Find where the given text appears and provide that cell's center as (x, y) coordinate. 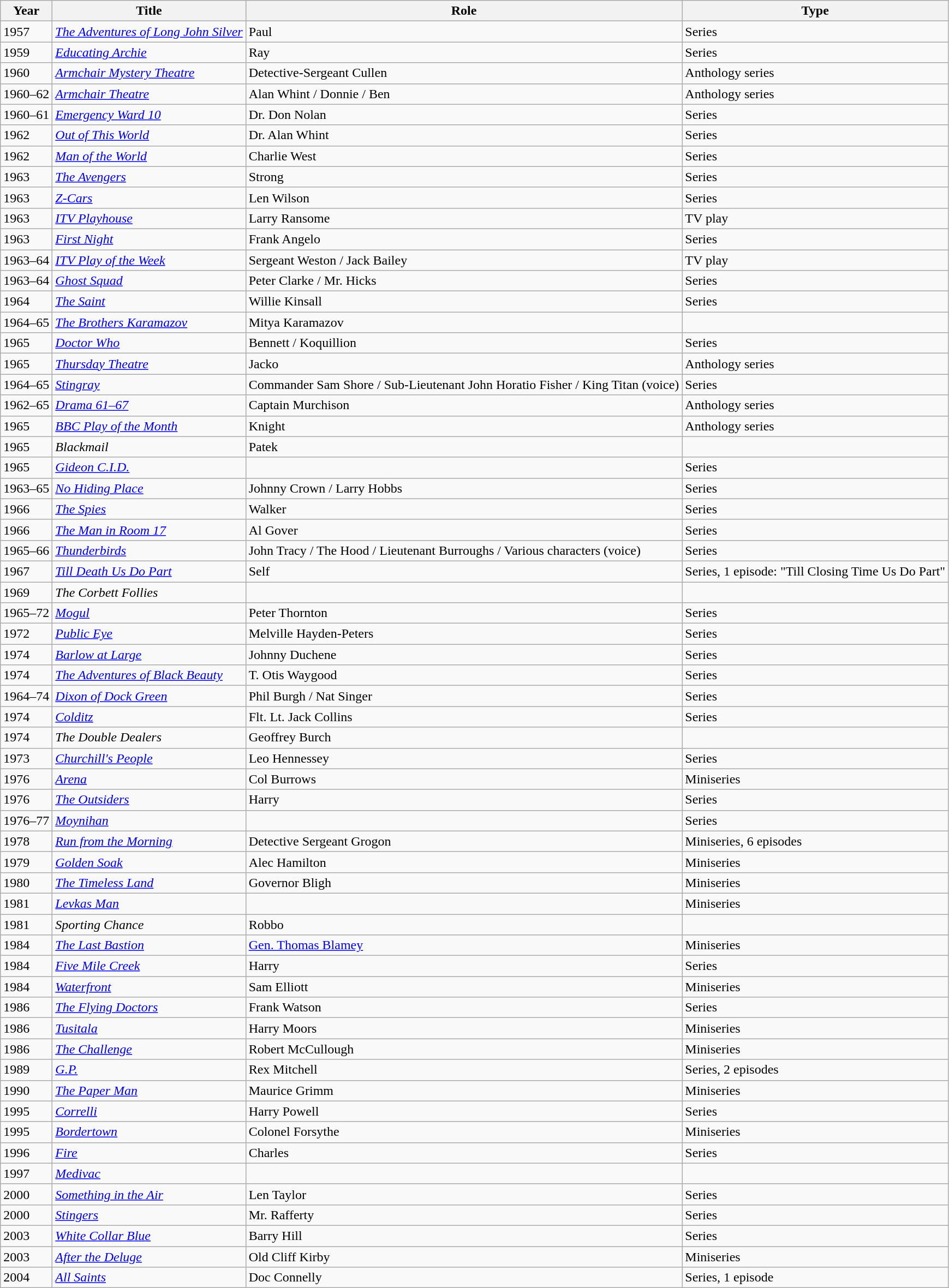
1964–74 (26, 696)
Mitya Karamazov (464, 322)
Something in the Air (149, 1194)
Drama 61–67 (149, 405)
Mogul (149, 613)
Alan Whint / Donnie / Ben (464, 94)
Emergency Ward 10 (149, 115)
Role (464, 11)
Len Taylor (464, 1194)
Harry Moors (464, 1028)
1976–77 (26, 820)
Year (26, 11)
Al Gover (464, 530)
ITV Play of the Week (149, 260)
Patek (464, 447)
1963–65 (26, 488)
Governor Bligh (464, 883)
John Tracy / The Hood / Lieutenant Burroughs / Various characters (voice) (464, 550)
The Timeless Land (149, 883)
Gen. Thomas Blamey (464, 945)
1967 (26, 571)
1965–72 (26, 613)
White Collar Blue (149, 1236)
Phil Burgh / Nat Singer (464, 696)
Rex Mitchell (464, 1070)
Thursday Theatre (149, 364)
All Saints (149, 1278)
Man of the World (149, 156)
1980 (26, 883)
Bennett / Koquillion (464, 343)
1996 (26, 1153)
BBC Play of the Month (149, 426)
Frank Watson (464, 1008)
The Adventures of Black Beauty (149, 675)
Melville Hayden-Peters (464, 634)
1965–66 (26, 550)
Robbo (464, 925)
Ghost Squad (149, 281)
Doctor Who (149, 343)
Armchair Theatre (149, 94)
Charles (464, 1153)
1972 (26, 634)
Till Death Us Do Part (149, 571)
Johnny Duchene (464, 655)
Educating Archie (149, 52)
Peter Thornton (464, 613)
Z-Cars (149, 197)
Out of This World (149, 135)
Churchill's People (149, 758)
Five Mile Creek (149, 966)
Knight (464, 426)
1989 (26, 1070)
Fire (149, 1153)
Col Burrows (464, 779)
Walker (464, 509)
Frank Angelo (464, 239)
Johnny Crown / Larry Hobbs (464, 488)
Dr. Alan Whint (464, 135)
Stingers (149, 1215)
Series, 1 episode: "Till Closing Time Us Do Part" (815, 571)
The Avengers (149, 177)
2004 (26, 1278)
Waterfront (149, 987)
The Brothers Karamazov (149, 322)
Levkas Man (149, 903)
G.P. (149, 1070)
Doc Connelly (464, 1278)
1979 (26, 862)
Ray (464, 52)
Stingray (149, 385)
Jacko (464, 364)
Alec Hamilton (464, 862)
1960–62 (26, 94)
1997 (26, 1173)
The Saint (149, 302)
1960–61 (26, 115)
Dixon of Dock Green (149, 696)
Harry Powell (464, 1111)
First Night (149, 239)
Moynihan (149, 820)
Mr. Rafferty (464, 1215)
The Flying Doctors (149, 1008)
Captain Murchison (464, 405)
The Outsiders (149, 800)
Medivac (149, 1173)
1990 (26, 1091)
Bordertown (149, 1132)
1973 (26, 758)
1978 (26, 841)
Tusitala (149, 1028)
The Double Dealers (149, 738)
1962–65 (26, 405)
Old Cliff Kirby (464, 1256)
The Spies (149, 509)
Len Wilson (464, 197)
1960 (26, 73)
Charlie West (464, 156)
Detective-Sergeant Cullen (464, 73)
Series, 1 episode (815, 1278)
Series, 2 episodes (815, 1070)
Title (149, 11)
Larry Ransome (464, 218)
Sam Elliott (464, 987)
Geoffrey Burch (464, 738)
Barlow at Large (149, 655)
Gideon C.I.D. (149, 468)
The Corbett Follies (149, 592)
The Last Bastion (149, 945)
ITV Playhouse (149, 218)
1957 (26, 32)
1969 (26, 592)
Paul (464, 32)
Robert McCullough (464, 1049)
Flt. Lt. Jack Collins (464, 717)
Run from the Morning (149, 841)
Arena (149, 779)
Colonel Forsythe (464, 1132)
Dr. Don Nolan (464, 115)
Barry Hill (464, 1236)
Peter Clarke / Mr. Hicks (464, 281)
The Man in Room 17 (149, 530)
The Adventures of Long John Silver (149, 32)
Strong (464, 177)
Leo Hennessey (464, 758)
Blackmail (149, 447)
The Challenge (149, 1049)
Thunderbirds (149, 550)
Miniseries, 6 episodes (815, 841)
Public Eye (149, 634)
Detective Sergeant Grogon (464, 841)
The Paper Man (149, 1091)
Willie Kinsall (464, 302)
T. Otis Waygood (464, 675)
After the Deluge (149, 1256)
Armchair Mystery Theatre (149, 73)
Correlli (149, 1111)
Maurice Grimm (464, 1091)
Sergeant Weston / Jack Bailey (464, 260)
No Hiding Place (149, 488)
1959 (26, 52)
Golden Soak (149, 862)
Commander Sam Shore / Sub-Lieutenant John Horatio Fisher / King Titan (voice) (464, 385)
Type (815, 11)
Sporting Chance (149, 925)
Colditz (149, 717)
1964 (26, 302)
Self (464, 571)
